Detect which cell encompasses the target text, then output its [X, Y] center coordinate. 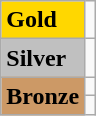
Bronze [43, 96]
Gold [43, 20]
Silver [43, 58]
